Detect which cell encompasses the target text, then output its [X, Y] center coordinate. 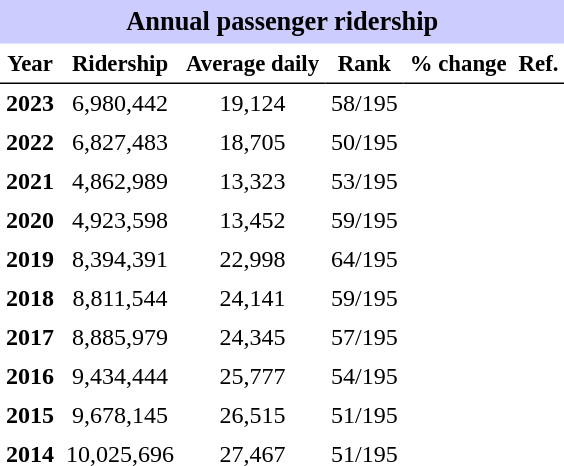
64/195 [364, 260]
Average daily [252, 64]
Annual passenger ridership [282, 22]
9,678,145 [120, 416]
2022 [30, 142]
51/195 [364, 416]
54/195 [364, 376]
13,323 [252, 182]
2016 [30, 376]
8,394,391 [120, 260]
24,141 [252, 298]
Rank [364, 64]
6,827,483 [120, 142]
Year [30, 64]
2020 [30, 220]
% change [458, 64]
53/195 [364, 182]
50/195 [364, 142]
6,980,442 [120, 104]
2023 [30, 104]
19,124 [252, 104]
2021 [30, 182]
13,452 [252, 220]
2015 [30, 416]
Ridership [120, 64]
57/195 [364, 338]
26,515 [252, 416]
2017 [30, 338]
4,862,989 [120, 182]
22,998 [252, 260]
8,885,979 [120, 338]
58/195 [364, 104]
8,811,544 [120, 298]
18,705 [252, 142]
4,923,598 [120, 220]
25,777 [252, 376]
2018 [30, 298]
2019 [30, 260]
24,345 [252, 338]
9,434,444 [120, 376]
